Output the (X, Y) coordinate of the center of the cell containing the given text.  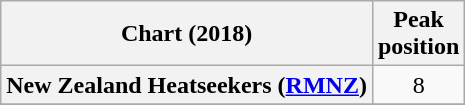
8 (418, 85)
Peakposition (418, 34)
Chart (2018) (187, 34)
New Zealand Heatseekers (RMNZ) (187, 85)
